Detect which cell encompasses the target text, then output its [x, y] center coordinate. 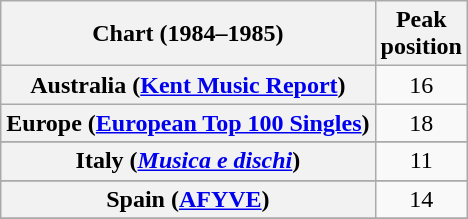
Europe (European Top 100 Singles) [188, 123]
11 [421, 161]
Australia (Kent Music Report) [188, 85]
18 [421, 123]
Peakposition [421, 34]
14 [421, 199]
16 [421, 85]
Italy (Musica e dischi) [188, 161]
Spain (AFYVE) [188, 199]
Chart (1984–1985) [188, 34]
